Provide the (x, y) coordinate of the cell's center where the given text is located.  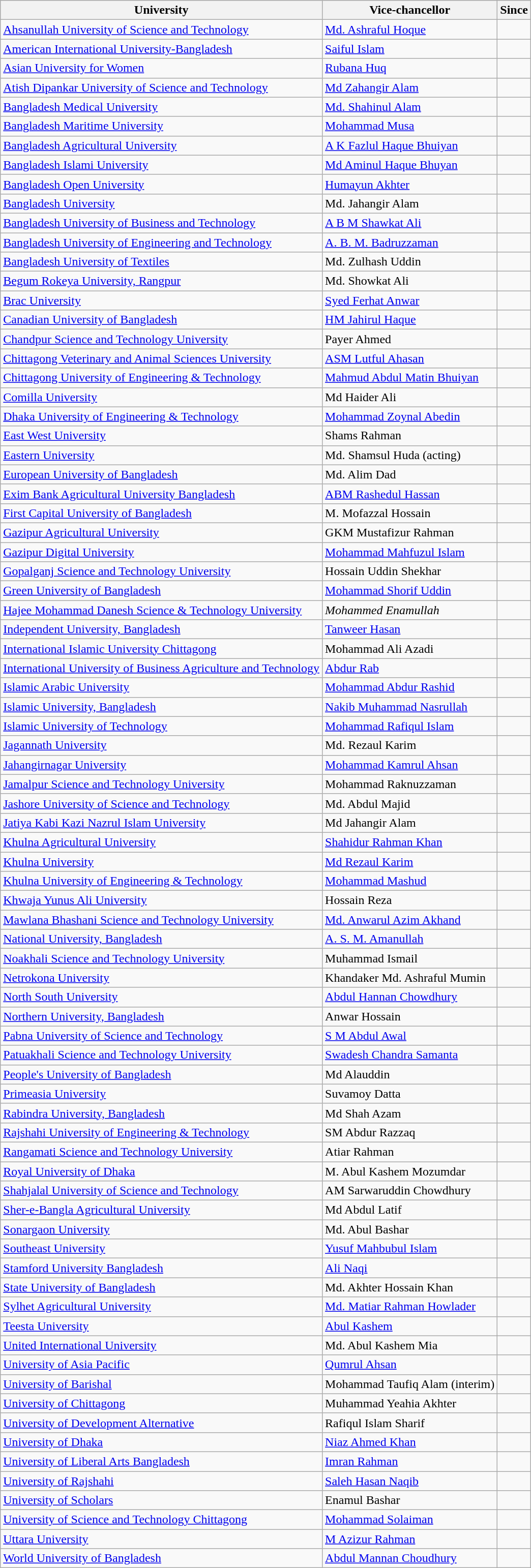
HM Jahirul Haque (410, 320)
Rajshahi University of Engineering & Technology (162, 1132)
Bangladesh Medical University (162, 107)
Gazipur Agricultural University (162, 532)
Noakhali Science and Technology University (162, 958)
Islamic University, Bangladesh (162, 707)
Khwaja Yunus Ali University (162, 900)
Chittagong University of Engineering & Technology (162, 378)
M. Abul Kashem Mozumdar (410, 1171)
Chittagong Veterinary and Animal Sciences University (162, 358)
East West University (162, 436)
Md. Anwarul Azim Akhand (410, 920)
Mohammad Kamrul Ahsan (410, 765)
Md. Showkat Ali (410, 281)
Bangladesh University of Textiles (162, 262)
Chandpur Science and Technology University (162, 339)
Vice-chancellor (410, 10)
Bangladesh University (162, 203)
Md. Zulhash Uddin (410, 262)
Khulna University (162, 862)
Qumrul Ahsan (410, 1365)
Shams Rahman (410, 436)
Syed Ferhat Anwar (410, 300)
A. S. M. Amanullah (410, 939)
International University of Business Agriculture and Technology (162, 668)
Abul Kashem (410, 1326)
Md. Akhter Hossain Khan (410, 1287)
Begum Rokeya University, Rangpur (162, 281)
World University of Bangladesh (162, 1558)
University of Scholars (162, 1500)
Rabindra University, Bangladesh (162, 1113)
Md. Abul Kashem Mia (410, 1345)
Sher-e-Bangla Agricultural University (162, 1210)
Mohammad Zoynal Abedin (410, 416)
Bangladesh University of Business and Technology (162, 223)
Patuakhali Science and Technology University (162, 1055)
American International University-Bangladesh (162, 49)
Hossain Reza (410, 900)
M Azizur Rahman (410, 1539)
Abdul Mannan Choudhury (410, 1558)
Bangladesh Agricultural University (162, 145)
Md. Abul Bashar (410, 1229)
Khandaker Md. Ashraful Mumin (410, 978)
First Capital University of Bangladesh (162, 513)
Mohammad Rafiqul Islam (410, 726)
Md. Alim Dad (410, 474)
Khulna University of Engineering & Technology (162, 881)
Northern University, Bangladesh (162, 1016)
Pabna University of Science and Technology (162, 1036)
Tanweer Hasan (410, 629)
Green University of Bangladesh (162, 591)
United International University (162, 1345)
Md. Shamsul Huda (acting) (410, 455)
Md Shah Azam (410, 1113)
Comilla University (162, 397)
Atiar Rahman (410, 1152)
Md Abdul Latif (410, 1210)
Mohammad Abdur Rashid (410, 687)
University of Liberal Arts Bangladesh (162, 1461)
Islamic Arabic University (162, 687)
Md. Shahinul Alam (410, 107)
Sonargaon University (162, 1229)
Canadian University of Bangladesh (162, 320)
International Islamic University Chittagong (162, 649)
Islamic University of Technology (162, 726)
Suvamoy Datta (410, 1094)
University of Barishal (162, 1384)
Mohammad Taufiq Alam (interim) (410, 1384)
Since (514, 10)
North South University (162, 997)
Niaz Ahmed Khan (410, 1442)
Hajee Mohammad Danesh Science & Technology University (162, 610)
Jamalpur Science and Technology University (162, 784)
Dhaka University of Engineering & Technology (162, 416)
Humayun Akhter (410, 184)
National University, Bangladesh (162, 939)
University of Rajshahi (162, 1481)
Imran Rahman (410, 1461)
Primeasia University (162, 1094)
Asian University for Women (162, 68)
Mohammad Raknuzzaman (410, 784)
Md Rezaul Karim (410, 862)
Atish Dipankar University of Science and Technology (162, 87)
Khulna Agricultural University (162, 842)
Ali Naqi (410, 1268)
People's University of Bangladesh (162, 1074)
Bangladesh Maritime University (162, 126)
University of Development Alternative (162, 1423)
Netrokona University (162, 978)
Uttara University (162, 1539)
University of Asia Pacific (162, 1365)
Saiful Islam (410, 49)
Brac University (162, 300)
Md Aminul Haque Bhuyan (410, 165)
University (162, 10)
Bangladesh Islami University (162, 165)
Muhammad Ismail (410, 958)
Mohammad Musa (410, 126)
Southeast University (162, 1249)
Jagannath University (162, 745)
Jahangirnagar University (162, 765)
Md. Ashraful Hoque (410, 29)
Swadesh Chandra Samanta (410, 1055)
Anwar Hossain (410, 1016)
State University of Bangladesh (162, 1287)
Md. Matiar Rahman Howlader (410, 1307)
S M Abdul Awal (410, 1036)
European University of Bangladesh (162, 474)
Mohammad Shorif Uddin (410, 591)
Md. Jahangir Alam (410, 203)
Abdul Hannan Chowdhury (410, 997)
Enamul Bashar (410, 1500)
Mohammad Ali Azadi (410, 649)
Payer Ahmed (410, 339)
Yusuf Mahbubul Islam (410, 1249)
Muhammad Yeahia Akhter (410, 1403)
A. B. M. Badruzzaman (410, 243)
Hossain Uddin Shekhar (410, 571)
Md Alauddin (410, 1074)
Mohammad Mahfuzul Islam (410, 552)
ABM Rashedul Hassan (410, 494)
Eastern University (162, 455)
Rangamati Science and Technology University (162, 1152)
Teesta University (162, 1326)
Abdur Rab (410, 668)
Mohammed Enamullah (410, 610)
Rubana Huq (410, 68)
University of Science and Technology Chittagong (162, 1520)
Ahsanullah University of Science and Technology (162, 29)
Saleh Hasan Naqib (410, 1481)
A K Fazlul Haque Bhuiyan (410, 145)
Md Haider Ali (410, 397)
Md. Rezaul Karim (410, 745)
Bangladesh University of Engineering and Technology (162, 243)
SM Abdur Razzaq (410, 1132)
A B M Shawkat Ali (410, 223)
Shahidur Rahman Khan (410, 842)
GKM Mustafizur Rahman (410, 532)
AM Sarwaruddin Chowdhury (410, 1191)
Md. Abdul Majid (410, 803)
Md Jahangir Alam (410, 823)
Bangladesh Open University (162, 184)
Gazipur Digital University (162, 552)
University of Dhaka (162, 1442)
Jatiya Kabi Kazi Nazrul Islam University (162, 823)
Jashore University of Science and Technology (162, 803)
Mahmud Abdul Matin Bhuiyan (410, 378)
ASM Lutful Ahasan (410, 358)
Independent University, Bangladesh (162, 629)
Rafiqul Islam Sharif (410, 1423)
University of Chittagong (162, 1403)
Gopalganj Science and Technology University (162, 571)
Nakib Muhammad Nasrullah (410, 707)
M. Mofazzal Hossain (410, 513)
Exim Bank Agricultural University Bangladesh (162, 494)
Mohammad Solaiman (410, 1520)
Md Zahangir Alam (410, 87)
Sylhet Agricultural University (162, 1307)
Shahjalal University of Science and Technology (162, 1191)
Mohammad Mashud (410, 881)
Royal University of Dhaka (162, 1171)
Stamford University Bangladesh (162, 1268)
Mawlana Bhashani Science and Technology University (162, 920)
